Provide the [x, y] coordinate of the cell's center where the given text is located.  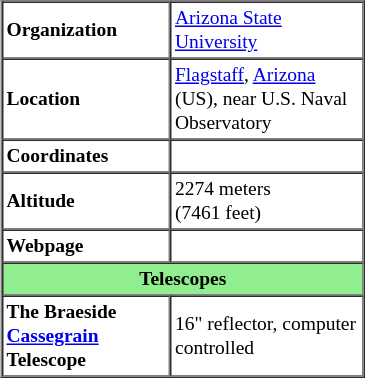
Organization [86, 30]
Altitude [86, 200]
Arizona State University [266, 30]
Telescopes [183, 278]
Webpage [86, 246]
Coordinates [86, 156]
16" reflector, computer controlled [266, 336]
The Braeside Cassegrain Telescope [86, 336]
Flagstaff, Arizona (US), near U.S. Naval Observatory [266, 98]
Location [86, 98]
2274 meters (7461 feet) [266, 200]
